For the text-containing cell, return its midpoint in (X, Y) coordinate format. 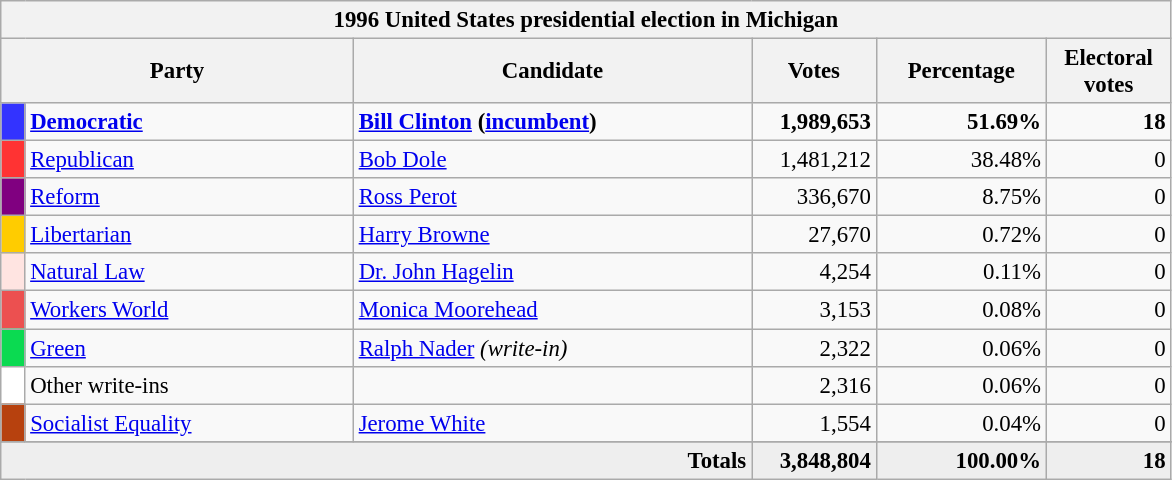
1,481,212 (814, 160)
0.11% (961, 273)
Natural Law (189, 273)
Republican (189, 160)
Libertarian (189, 235)
4,254 (814, 273)
Other write-ins (189, 385)
Party (178, 72)
Electoral votes (1108, 72)
2,316 (814, 385)
Totals (376, 460)
Reform (189, 197)
0.08% (961, 310)
38.48% (961, 160)
8.75% (961, 197)
Bob Dole (552, 160)
Democratic (189, 122)
1,989,653 (814, 122)
Jerome White (552, 423)
Ross Perot (552, 197)
Harry Browne (552, 235)
1,554 (814, 423)
51.69% (961, 122)
3,848,804 (814, 460)
Candidate (552, 72)
Bill Clinton (incumbent) (552, 122)
2,322 (814, 348)
Monica Moorehead (552, 310)
Ralph Nader (write-in) (552, 348)
Percentage (961, 72)
Workers World (189, 310)
0.72% (961, 235)
1996 United States presidential election in Michigan (586, 20)
Green (189, 348)
27,670 (814, 235)
336,670 (814, 197)
Dr. John Hagelin (552, 273)
3,153 (814, 310)
100.00% (961, 460)
Socialist Equality (189, 423)
0.04% (961, 423)
Votes (814, 72)
